For the text-containing cell, return its midpoint in (X, Y) coordinate format. 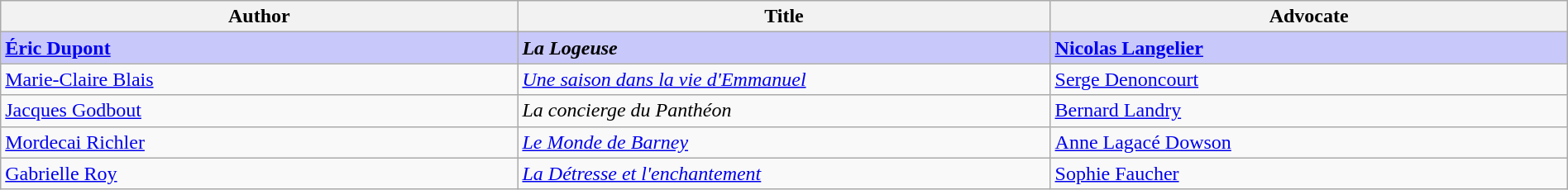
Marie-Claire Blais (260, 79)
Sophie Faucher (1308, 173)
Gabrielle Roy (260, 173)
Le Monde de Barney (784, 142)
Author (260, 17)
La concierge du Panthéon (784, 111)
Bernard Landry (1308, 111)
La Détresse et l'enchantement (784, 173)
Anne Lagacé Dowson (1308, 142)
Mordecai Richler (260, 142)
Éric Dupont (260, 48)
Jacques Godbout (260, 111)
Advocate (1308, 17)
Serge Denoncourt (1308, 79)
Nicolas Langelier (1308, 48)
Title (784, 17)
Une saison dans la vie d'Emmanuel (784, 79)
La Logeuse (784, 48)
